From the cell containing the given text, extract its center point as [x, y] coordinate. 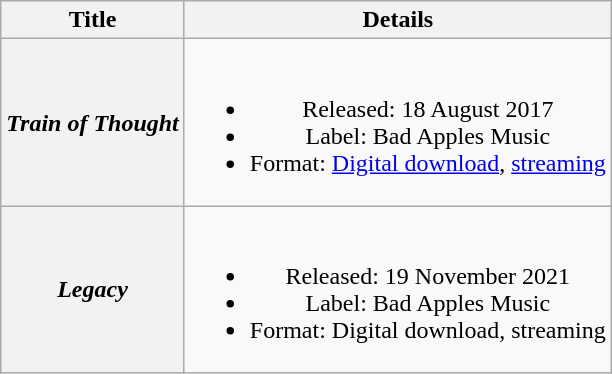
Train of Thought [93, 122]
Legacy [93, 290]
Details [398, 20]
Title [93, 20]
Released: 19 November 2021Label: Bad Apples MusicFormat: Digital download, streaming [398, 290]
Released: 18 August 2017Label: Bad Apples MusicFormat: Digital download, streaming [398, 122]
